Provide the (x, y) coordinate of the cell's center where the given text is located.  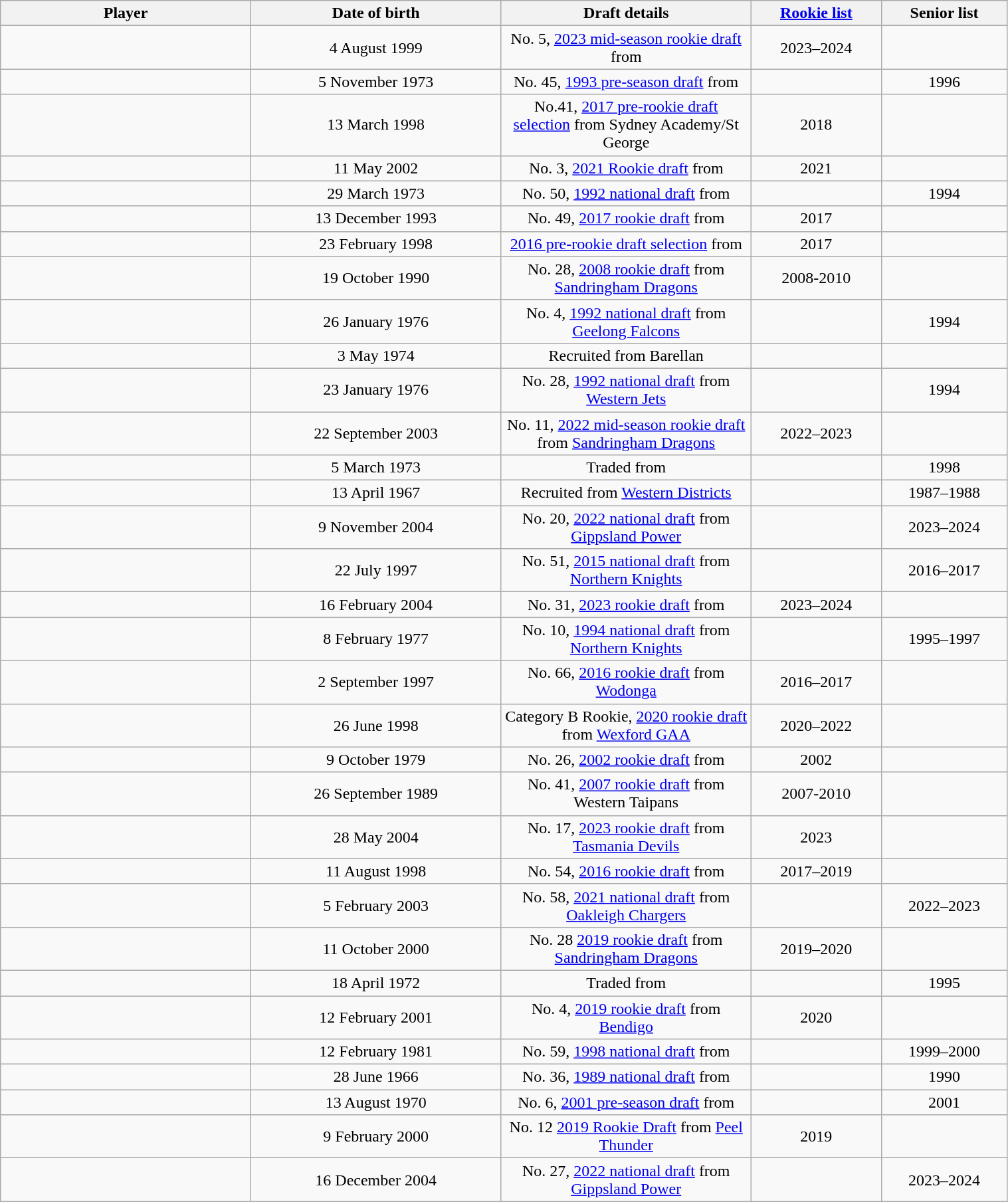
No. 50, 1992 national draft from (626, 193)
22 September 2003 (376, 433)
Rookie list (817, 13)
11 August 1998 (376, 871)
No. 31, 2023 rookie draft from (626, 605)
Date of birth (376, 13)
2016 pre-rookie draft selection from (626, 244)
23 February 1998 (376, 244)
1987–1988 (944, 493)
28 June 1966 (376, 1077)
13 March 1998 (376, 125)
13 August 1970 (376, 1102)
2023 (817, 837)
26 January 1976 (376, 322)
Draft details (626, 13)
No. 12 2019 Rookie Draft from Peel Thunder (626, 1136)
2002 (817, 759)
No.41, 2017 pre-rookie draft selection from Sydney Academy/St George (626, 125)
22 July 1997 (376, 570)
3 May 1974 (376, 355)
2 September 1997 (376, 682)
Category B Rookie, 2020 rookie draft from Wexford GAA (626, 726)
9 November 2004 (376, 528)
No. 11, 2022 mid-season rookie draft from Sandringham Dragons (626, 433)
11 October 2000 (376, 949)
18 April 1972 (376, 983)
5 March 1973 (376, 468)
16 December 2004 (376, 1180)
No. 26, 2002 rookie draft from (626, 759)
1998 (944, 468)
No. 10, 1994 national draft from Northern Knights (626, 639)
2021 (817, 168)
2020 (817, 1017)
2019–2020 (817, 949)
13 April 1967 (376, 493)
No. 59, 1998 national draft from (626, 1052)
Recruited from Western Districts (626, 493)
No. 3, 2021 Rookie draft from (626, 168)
28 May 2004 (376, 837)
No. 5, 2023 mid-season rookie draft from (626, 48)
2008-2010 (817, 278)
1995–1997 (944, 639)
No. 49, 2017 rookie draft from (626, 219)
No. 17, 2023 rookie draft from Tasmania Devils (626, 837)
No. 54, 2016 rookie draft from (626, 871)
2020–2022 (817, 726)
No. 28, 2008 rookie draft from Sandringham Dragons (626, 278)
No. 4, 1992 national draft from Geelong Falcons (626, 322)
No. 27, 2022 national draft from Gippsland Power (626, 1180)
1995 (944, 983)
No. 4, 2019 rookie draft from Bendigo (626, 1017)
26 June 1998 (376, 726)
29 March 1973 (376, 193)
2007-2010 (817, 793)
12 February 2001 (376, 1017)
9 February 2000 (376, 1136)
5 February 2003 (376, 905)
Recruited from Barellan (626, 355)
8 February 1977 (376, 639)
No. 20, 2022 national draft from Gippsland Power (626, 528)
13 December 1993 (376, 219)
Player (126, 13)
2001 (944, 1102)
Senior list (944, 13)
No. 66, 2016 rookie draft from Wodonga (626, 682)
11 May 2002 (376, 168)
2018 (817, 125)
2017–2019 (817, 871)
4 August 1999 (376, 48)
2019 (817, 1136)
12 February 1981 (376, 1052)
No. 41, 2007 rookie draft from Western Taipans (626, 793)
1990 (944, 1077)
No. 6, 2001 pre-season draft from (626, 1102)
16 February 2004 (376, 605)
19 October 1990 (376, 278)
No. 28 2019 rookie draft from Sandringham Dragons (626, 949)
No. 36, 1989 national draft from (626, 1077)
23 January 1976 (376, 389)
5 November 1973 (376, 82)
1996 (944, 82)
No. 58, 2021 national draft from Oakleigh Chargers (626, 905)
1999–2000 (944, 1052)
No. 28, 1992 national draft from Western Jets (626, 389)
No. 45, 1993 pre-season draft from (626, 82)
No. 51, 2015 national draft from Northern Knights (626, 570)
9 October 1979 (376, 759)
26 September 1989 (376, 793)
